Scan for the cell matching the given text and deliver its [X, Y] coordinate at center. 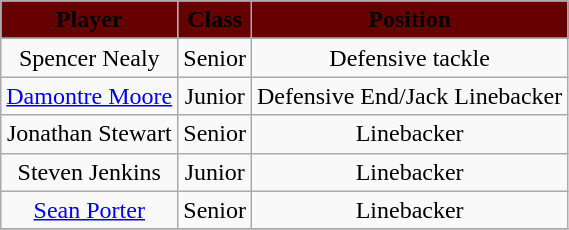
Class [215, 20]
Position [410, 20]
Spencer Nealy [90, 58]
Player [90, 20]
Sean Porter [90, 210]
Damontre Moore [90, 96]
Defensive tackle [410, 58]
Jonathan Stewart [90, 134]
Defensive End/Jack Linebacker [410, 96]
Steven Jenkins [90, 172]
